Return [X, Y] of the center of cell containing provided text 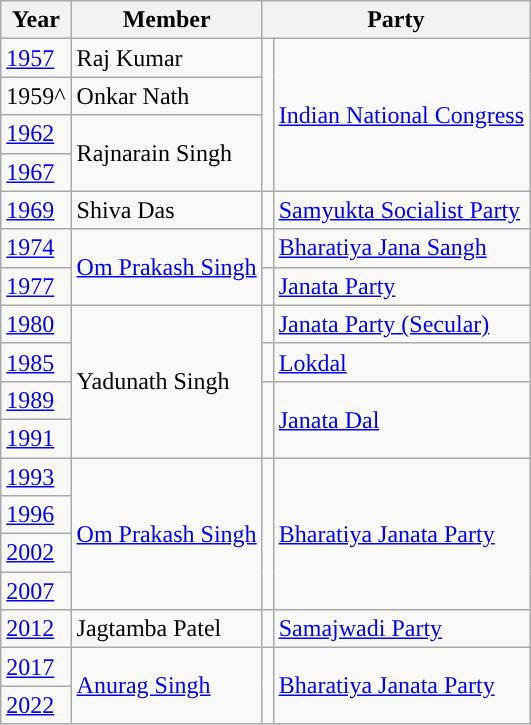
1980 [36, 324]
Yadunath Singh [166, 381]
Party [396, 20]
1959^ [36, 96]
2012 [36, 629]
Janata Party (Secular) [401, 324]
1957 [36, 58]
1991 [36, 438]
2007 [36, 591]
Shiva Das [166, 210]
Janata Party [401, 286]
Onkar Nath [166, 96]
1969 [36, 210]
1989 [36, 400]
Jagtamba Patel [166, 629]
Anurag Singh [166, 686]
2017 [36, 667]
1996 [36, 515]
Member [166, 20]
1962 [36, 134]
Indian National Congress [401, 115]
Janata Dal [401, 419]
Samyukta Socialist Party [401, 210]
2022 [36, 705]
Year [36, 20]
2002 [36, 553]
1985 [36, 362]
1974 [36, 248]
Raj Kumar [166, 58]
Rajnarain Singh [166, 153]
Lokdal [401, 362]
1977 [36, 286]
1993 [36, 477]
Bharatiya Jana Sangh [401, 248]
Samajwadi Party [401, 629]
1967 [36, 172]
